Pinpoint the cell where the given text exists, returning its (X, Y) midpoint coordinate. 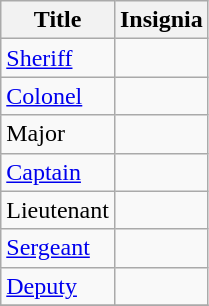
Deputy (58, 286)
Major (58, 134)
Captain (58, 172)
Sergeant (58, 248)
Insignia (161, 20)
Lieutenant (58, 210)
Sheriff (58, 58)
Title (58, 20)
Colonel (58, 96)
